Find where the given text appears and provide that cell's center as [x, y] coordinate. 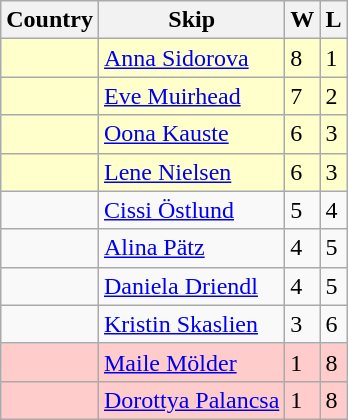
2 [334, 96]
Alina Pätz [191, 248]
Cissi Östlund [191, 210]
L [334, 20]
Skip [191, 20]
Dorottya Palancsa [191, 400]
Country [50, 20]
Daniela Driendl [191, 286]
7 [302, 96]
Lene Nielsen [191, 172]
Eve Muirhead [191, 96]
Anna Sidorova [191, 58]
Kristin Skaslien [191, 324]
Oona Kauste [191, 134]
W [302, 20]
Maile Mölder [191, 362]
